Pinpoint the cell where the given text exists, returning its [X, Y] midpoint coordinate. 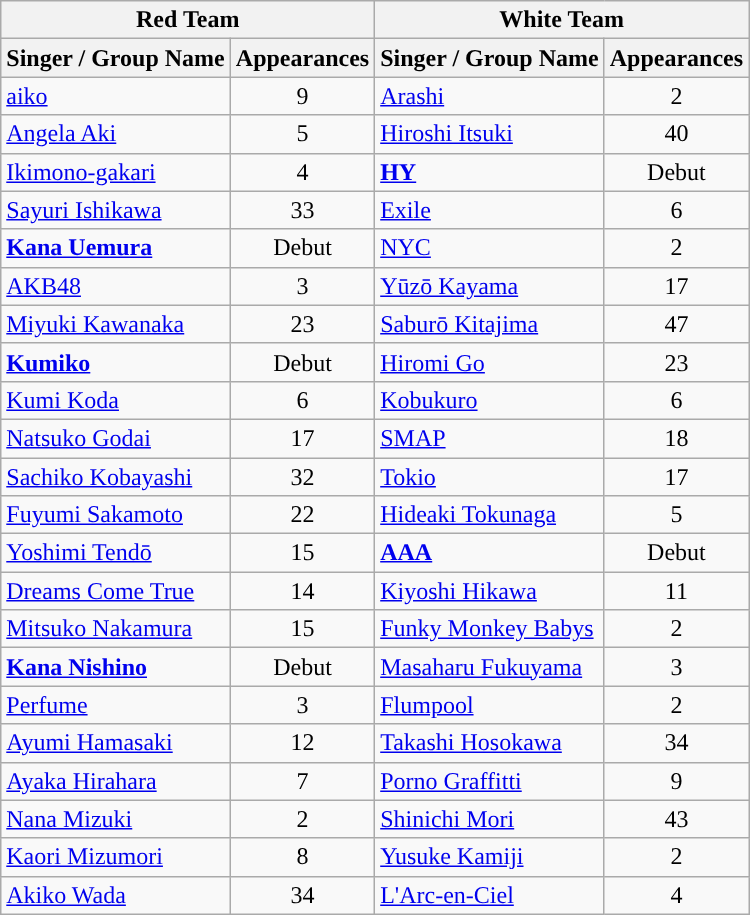
Ayumi Hamasaki [116, 743]
Shinichi Mori [490, 819]
Akiko Wada [116, 895]
AAA [490, 553]
Ikimono-gakari [116, 172]
Masaharu Fukuyama [490, 667]
Nana Mizuki [116, 819]
Tokio [490, 477]
Hiromi Go [490, 362]
Kumiko [116, 362]
aiko [116, 96]
47 [676, 324]
22 [302, 515]
Kobukuro [490, 400]
Kumi Koda [116, 400]
Fuyumi Sakamoto [116, 515]
32 [302, 477]
8 [302, 857]
SMAP [490, 438]
Ayaka Hirahara [116, 781]
11 [676, 591]
AKB48 [116, 286]
Kana Uemura [116, 248]
White Team [562, 20]
Arashi [490, 96]
Dreams Come True [116, 591]
L'Arc-en-Ciel [490, 895]
Kiyoshi Hikawa [490, 591]
Takashi Hosokawa [490, 743]
7 [302, 781]
Yusuke Kamiji [490, 857]
Flumpool [490, 705]
Kana Nishino [116, 667]
Yoshimi Tendō [116, 553]
Red Team [188, 20]
43 [676, 819]
Exile [490, 210]
18 [676, 438]
Porno Graffitti [490, 781]
Hiroshi Itsuki [490, 134]
HY [490, 172]
Kaori Mizumori [116, 857]
Saburō Kitajima [490, 324]
40 [676, 134]
Natsuko Godai [116, 438]
Perfume [116, 705]
Sayuri Ishikawa [116, 210]
Sachiko Kobayashi [116, 477]
33 [302, 210]
Angela Aki [116, 134]
Yūzō Kayama [490, 286]
Hideaki Tokunaga [490, 515]
NYC [490, 248]
Funky Monkey Babys [490, 629]
14 [302, 591]
12 [302, 743]
Mitsuko Nakamura [116, 629]
Miyuki Kawanaka [116, 324]
